Output the (X, Y) coordinate of the center of the cell containing the given text.  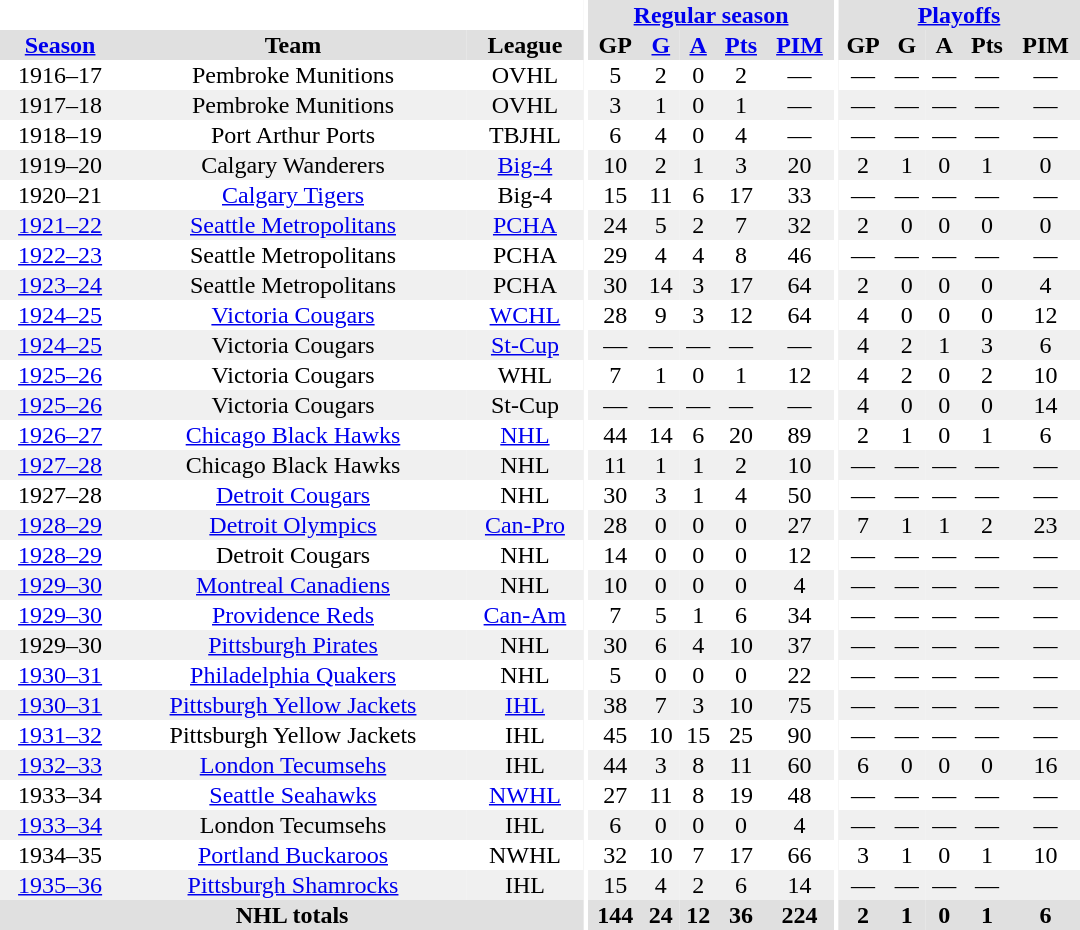
League (525, 45)
Philadelphia Quakers (292, 675)
Montreal Canadiens (292, 585)
1934–35 (60, 855)
Seattle Seahawks (292, 795)
Port Arthur Ports (292, 135)
1917–18 (60, 105)
46 (800, 255)
23 (1046, 525)
16 (1046, 765)
75 (800, 705)
66 (800, 855)
48 (800, 795)
9 (660, 315)
144 (615, 915)
Portland Buckaroos (292, 855)
Providence Reds (292, 615)
1926–27 (60, 435)
1919–20 (60, 165)
Calgary Tigers (292, 195)
45 (615, 735)
WHL (525, 375)
34 (800, 615)
WCHL (525, 315)
Calgary Wanderers (292, 165)
224 (800, 915)
1918–19 (60, 135)
60 (800, 765)
19 (741, 795)
36 (741, 915)
37 (800, 645)
22 (800, 675)
1921–22 (60, 225)
Can-Pro (525, 525)
Season (60, 45)
50 (800, 495)
Team (292, 45)
89 (800, 435)
1920–21 (60, 195)
1932–33 (60, 765)
1916–17 (60, 75)
Can-Am (525, 615)
1931–32 (60, 735)
90 (800, 735)
1922–23 (60, 255)
25 (741, 735)
Detroit Olympics (292, 525)
NHL totals (292, 915)
TBJHL (525, 135)
Playoffs (959, 15)
Pittsburgh Pirates (292, 645)
1935–36 (60, 885)
1923–24 (60, 285)
Regular season (711, 15)
38 (615, 705)
Pittsburgh Shamrocks (292, 885)
33 (800, 195)
29 (615, 255)
